Find where the given text appears and provide that cell's center as [x, y] coordinate. 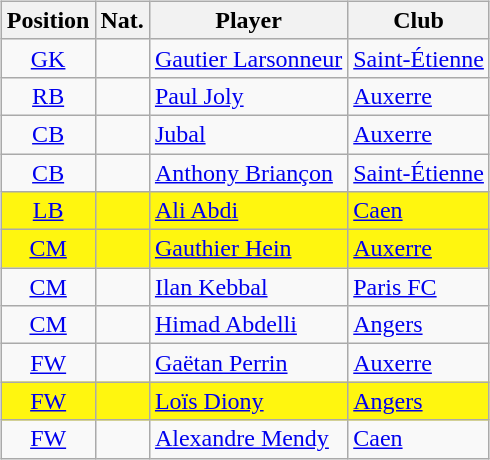
Gautier Larsonneur [248, 58]
Club [419, 20]
Himad Abdelli [248, 325]
Loïs Diony [248, 401]
Paris FC [419, 287]
GK [48, 58]
Position [48, 20]
RB [48, 96]
Anthony Briançon [248, 173]
Gaëtan Perrin [248, 363]
Nat. [122, 20]
Ilan Kebbal [248, 287]
Gauthier Hein [248, 249]
Player [248, 20]
Paul Joly [248, 96]
Ali Abdi [248, 211]
Alexandre Mendy [248, 439]
Jubal [248, 134]
LB [48, 211]
